From the cell containing the given text, extract its center point as (x, y) coordinate. 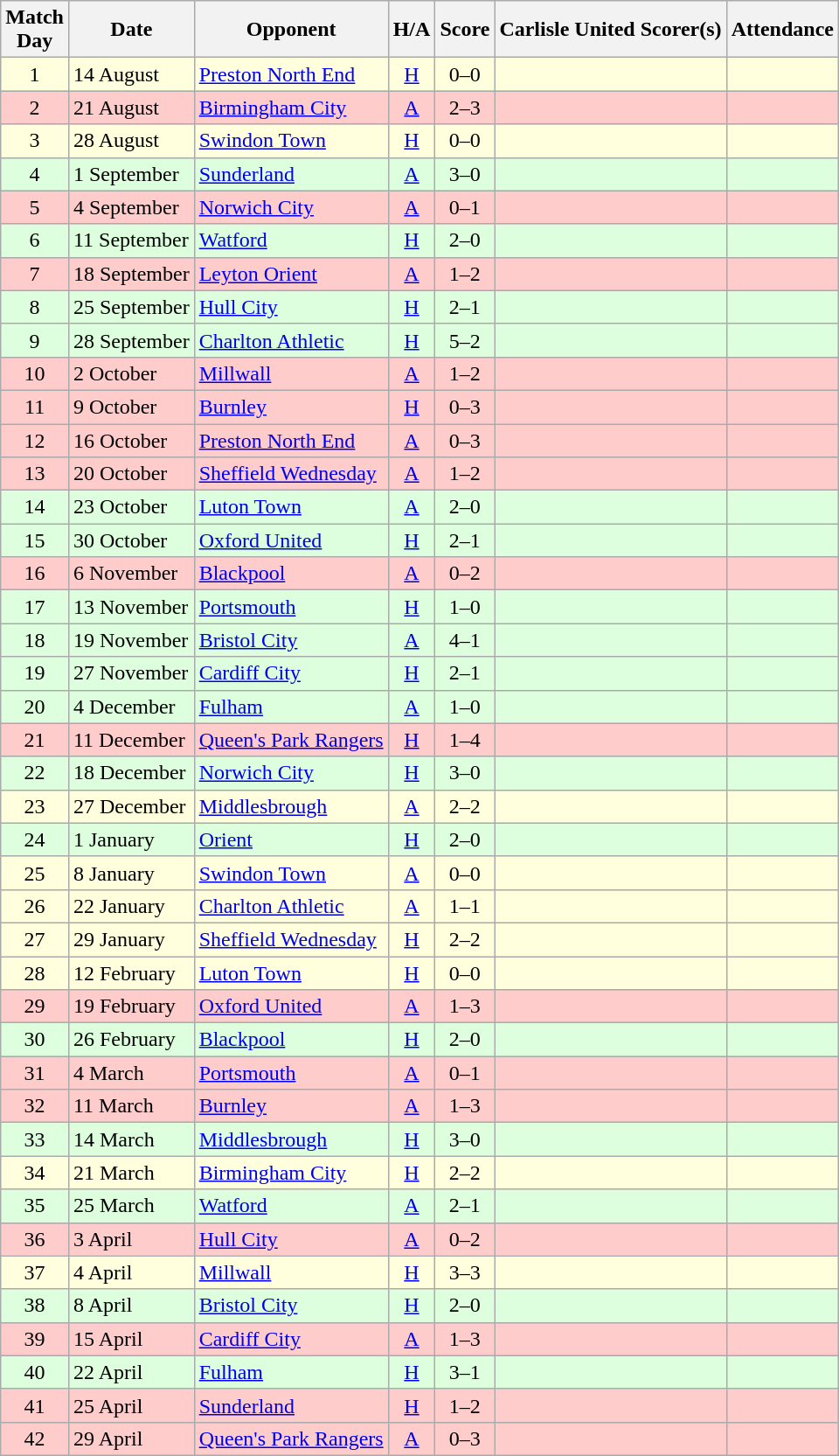
4 September (131, 207)
29 (35, 1007)
32 (35, 1106)
Date (131, 30)
20 October (131, 474)
3 April (131, 1239)
Carlisle United Scorer(s) (610, 30)
4 March (131, 1073)
35 (35, 1206)
11 (35, 407)
31 (35, 1073)
28 September (131, 340)
23 October (131, 507)
25 April (131, 1405)
1 (35, 74)
1 January (131, 839)
3–3 (465, 1272)
41 (35, 1405)
20 (35, 707)
37 (35, 1272)
4–1 (465, 640)
12 February (131, 973)
7 (35, 274)
30 (35, 1040)
9 October (131, 407)
25 September (131, 307)
24 (35, 839)
18 September (131, 274)
25 March (131, 1206)
2–3 (465, 108)
19 November (131, 640)
25 (35, 873)
9 (35, 340)
Attendance (782, 30)
12 (35, 440)
29 April (131, 1439)
22 January (131, 906)
4 (35, 174)
22 April (131, 1372)
3–1 (465, 1372)
16 October (131, 440)
21 (35, 740)
15 (35, 540)
18 (35, 640)
Score (465, 30)
8 January (131, 873)
33 (35, 1139)
2 (35, 108)
H/A (412, 30)
27 November (131, 673)
19 (35, 673)
5 (35, 207)
14 March (131, 1139)
27 December (131, 806)
11 December (131, 740)
Opponent (291, 30)
21 March (131, 1173)
40 (35, 1372)
17 (35, 607)
11 September (131, 240)
2 October (131, 373)
3 (35, 141)
5–2 (465, 340)
28 (35, 973)
27 (35, 939)
1–4 (465, 740)
6 November (131, 574)
30 October (131, 540)
19 February (131, 1007)
26 February (131, 1040)
Match Day (35, 30)
Leyton Orient (291, 274)
15 April (131, 1339)
39 (35, 1339)
34 (35, 1173)
1 September (131, 174)
38 (35, 1306)
8 (35, 307)
14 August (131, 74)
10 (35, 373)
42 (35, 1439)
4 December (131, 707)
6 (35, 240)
13 (35, 474)
28 August (131, 141)
16 (35, 574)
26 (35, 906)
Orient (291, 839)
22 (35, 773)
14 (35, 507)
1–1 (465, 906)
11 March (131, 1106)
8 April (131, 1306)
13 November (131, 607)
23 (35, 806)
21 August (131, 108)
18 December (131, 773)
4 April (131, 1272)
29 January (131, 939)
36 (35, 1239)
